Scan for the cell matching the given text and deliver its [x, y] coordinate at center. 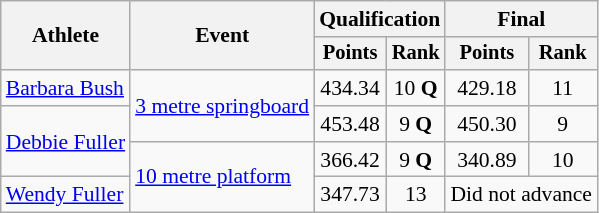
11 [562, 88]
340.89 [486, 160]
450.30 [486, 124]
Final [521, 19]
Athlete [66, 36]
9 [562, 124]
Debbie Fuller [66, 142]
Wendy Fuller [66, 195]
10 metre platform [222, 178]
Did not advance [521, 195]
453.48 [350, 124]
434.34 [350, 88]
3 metre springboard [222, 106]
366.42 [350, 160]
429.18 [486, 88]
Qualification [380, 19]
Barbara Bush [66, 88]
Event [222, 36]
347.73 [350, 195]
10 Q [416, 88]
13 [416, 195]
10 [562, 160]
